Search for the cell housing the specified text and yield its [X, Y] center coordinate. 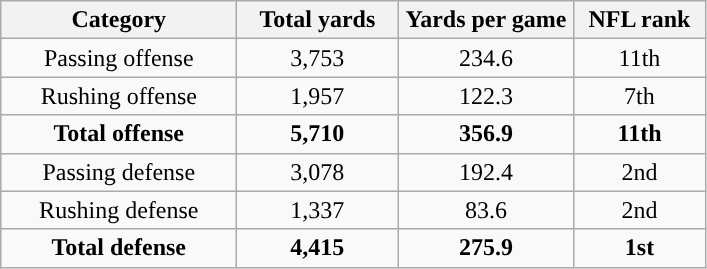
275.9 [486, 248]
356.9 [486, 134]
Yards per game [486, 20]
83.6 [486, 210]
1,337 [318, 210]
Passing defense [119, 172]
4,415 [318, 248]
Passing offense [119, 58]
Total yards [318, 20]
3,753 [318, 58]
Total defense [119, 248]
1st [640, 248]
192.4 [486, 172]
3,078 [318, 172]
234.6 [486, 58]
NFL rank [640, 20]
Total offense [119, 134]
122.3 [486, 96]
1,957 [318, 96]
7th [640, 96]
5,710 [318, 134]
Category [119, 20]
Rushing defense [119, 210]
Rushing offense [119, 96]
